Output the (X, Y) coordinate of the center of the cell containing the given text.  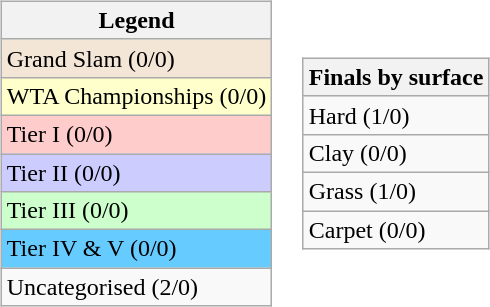
Tier II (0/0) (136, 173)
Grass (1/0) (396, 192)
WTA Championships (0/0) (136, 96)
Carpet (0/0) (396, 230)
Legend (136, 20)
Tier I (0/0) (136, 134)
Hard (1/0) (396, 115)
Tier III (0/0) (136, 211)
Tier IV & V (0/0) (136, 249)
Finals by surface (396, 77)
Clay (0/0) (396, 153)
Grand Slam (0/0) (136, 58)
Uncategorised (2/0) (136, 287)
